For the text-containing cell, return its midpoint in (x, y) coordinate format. 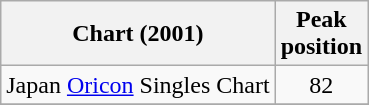
Peakposition (321, 34)
Japan Oricon Singles Chart (138, 85)
82 (321, 85)
Chart (2001) (138, 34)
